Pinpoint the cell where the given text exists, returning its [X, Y] midpoint coordinate. 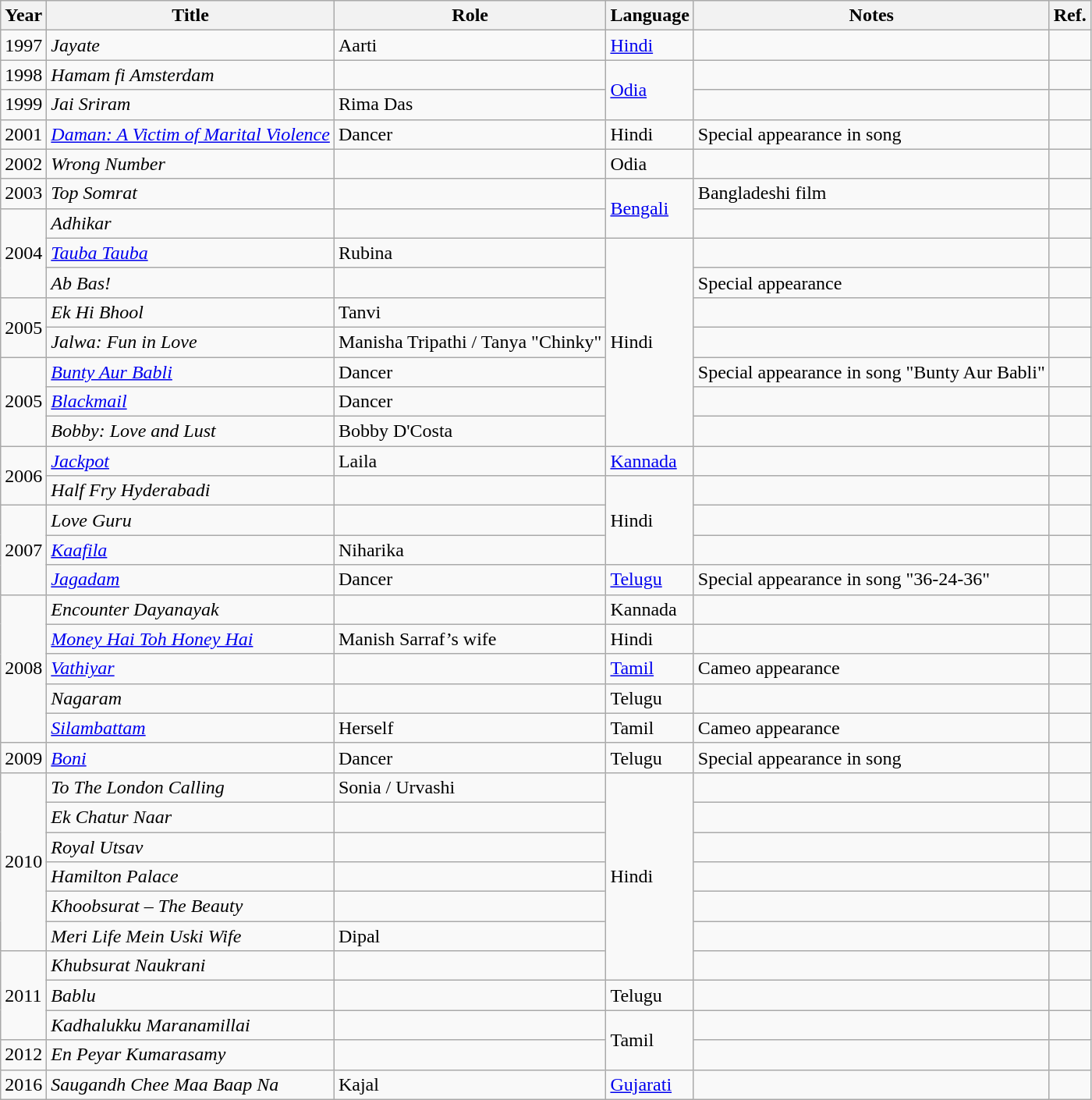
Bablu [190, 995]
2012 [23, 1055]
Ref. [1070, 16]
Dipal [470, 936]
Jackpot [190, 461]
Jalwa: Fun in Love [190, 342]
2003 [23, 193]
Khubsurat Naukrani [190, 966]
2001 [23, 134]
Role [470, 16]
Encounter Dayanayak [190, 609]
Royal Utsav [190, 846]
1999 [23, 105]
Bobby: Love and Lust [190, 431]
Top Somrat [190, 193]
2011 [23, 995]
Khoobsurat – The Beauty [190, 907]
Manisha Tripathi / Tanya "Chinky" [470, 342]
Year [23, 16]
Niharika [470, 550]
Tanvi [470, 312]
2010 [23, 861]
Sonia / Urvashi [470, 787]
Wrong Number [190, 164]
2004 [23, 253]
Tauba Tauba [190, 253]
Adhikar [190, 223]
Laila [470, 461]
Boni [190, 758]
Hamam fi Amsterdam [190, 75]
Bunty Aur Babli [190, 372]
Money Hai Toh Honey Hai [190, 639]
Kaafila [190, 550]
Saugandh Chee Maa Baap Na [190, 1084]
1998 [23, 75]
Special appearance in song "36-24-36" [871, 580]
Bobby D'Costa [470, 431]
Blackmail [190, 402]
Notes [871, 16]
2009 [23, 758]
Jayate [190, 45]
To The London Calling [190, 787]
Love Guru [190, 520]
Gujarati [650, 1084]
Aarti [470, 45]
Special appearance in song "Bunty Aur Babli" [871, 372]
Rubina [470, 253]
Daman: A Victim of Marital Violence [190, 134]
Kadhalukku Maranamillai [190, 1025]
Vathiyar [190, 669]
Jai Sriram [190, 105]
2008 [23, 669]
2002 [23, 164]
Title [190, 16]
Ek Hi Bhool [190, 312]
Language [650, 16]
Special appearance [871, 282]
1997 [23, 45]
Half Fry Hyderabadi [190, 491]
2006 [23, 476]
2016 [23, 1084]
Silambattam [190, 728]
Jagadam [190, 580]
Meri Life Mein Uski Wife [190, 936]
Bengali [650, 208]
Herself [470, 728]
Ab Bas! [190, 282]
En Peyar Kumarasamy [190, 1055]
Hamilton Palace [190, 877]
Kajal [470, 1084]
Ek Chatur Naar [190, 817]
Bangladeshi film [871, 193]
Manish Sarraf’s wife [470, 639]
2007 [23, 550]
Rima Das [470, 105]
Nagaram [190, 698]
